Locate the cell with the specified text and output its [x, y] center coordinate. 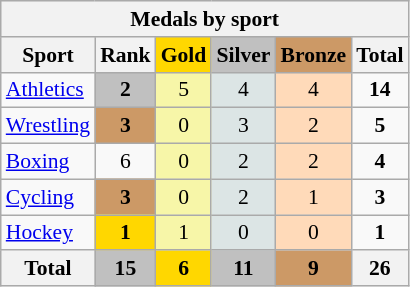
Boxing [48, 162]
15 [126, 269]
26 [380, 269]
Medals by sport [205, 19]
Gold [184, 55]
14 [380, 90]
11 [243, 269]
Cycling [48, 197]
Bronze [313, 55]
Wrestling [48, 126]
Hockey [48, 233]
Rank [126, 55]
Silver [243, 55]
9 [313, 269]
Sport [48, 55]
Athletics [48, 90]
